From the cell containing the given text, extract its center point as (x, y) coordinate. 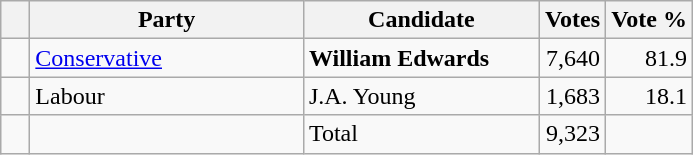
J.A. Young (421, 96)
Votes (572, 20)
7,640 (572, 58)
1,683 (572, 96)
Labour (167, 96)
Conservative (167, 58)
18.1 (650, 96)
81.9 (650, 58)
9,323 (572, 134)
Total (421, 134)
Party (167, 20)
Vote % (650, 20)
William Edwards (421, 58)
Candidate (421, 20)
